Identify which cell holds the provided text, then report its [x, y] central coordinate. 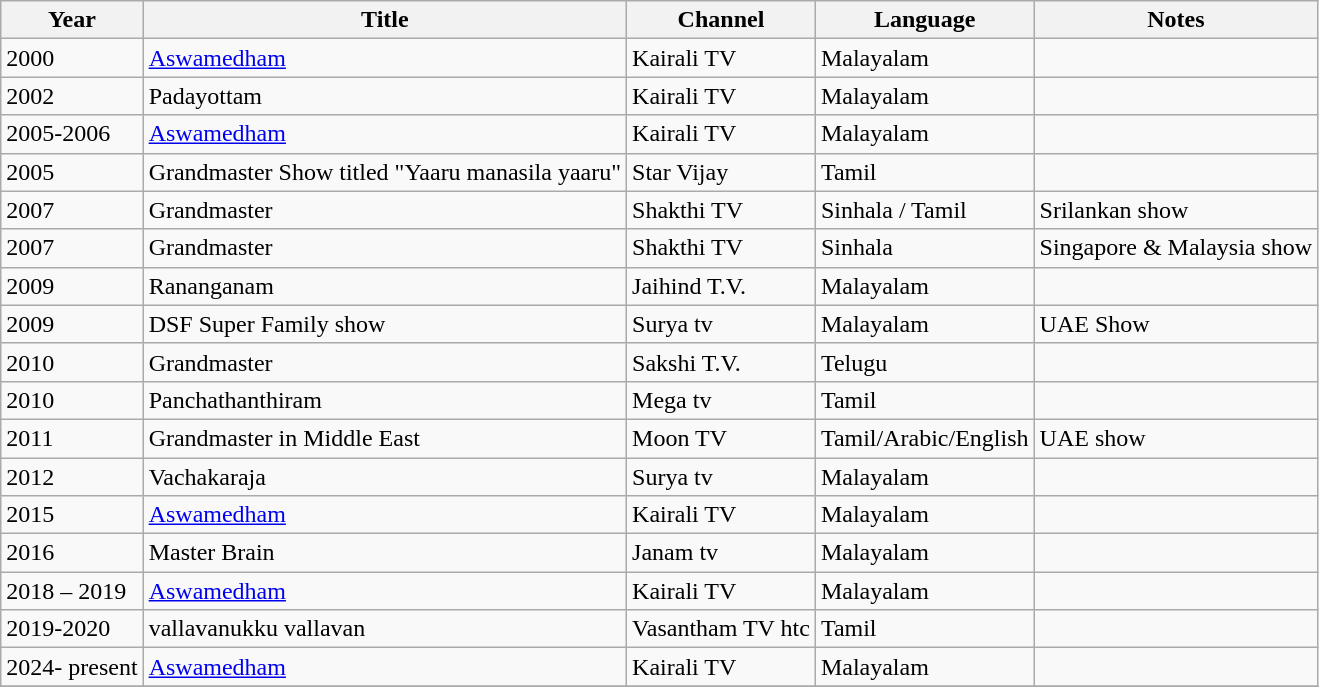
Title [384, 20]
Mega tv [722, 400]
2011 [72, 438]
Master Brain [384, 553]
2002 [72, 96]
Notes [1176, 20]
Singapore & Malaysia show [1176, 248]
2019-2020 [72, 629]
2005 [72, 172]
Telugu [924, 362]
vallavanukku vallavan [384, 629]
2012 [72, 477]
Channel [722, 20]
Grandmaster in Middle East [384, 438]
Moon TV [722, 438]
2024- present [72, 667]
Sakshi T.V. [722, 362]
Tamil/Arabic/English [924, 438]
2018 – 2019 [72, 591]
2016 [72, 553]
2015 [72, 515]
Rananganam [384, 286]
2000 [72, 58]
Janam tv [722, 553]
DSF Super Family show [384, 324]
Srilankan show [1176, 210]
Language [924, 20]
Vachakaraja [384, 477]
Jaihind T.V. [722, 286]
Sinhala [924, 248]
Star Vijay [722, 172]
Panchathanthiram [384, 400]
UAE show [1176, 438]
Vasantham TV htc [722, 629]
Padayottam [384, 96]
2005-2006 [72, 134]
Sinhala / Tamil [924, 210]
Year [72, 20]
Grandmaster Show titled "Yaaru manasila yaaru" [384, 172]
UAE Show [1176, 324]
